Extract the (x, y) coordinate from the center of the cell holding the provided text.  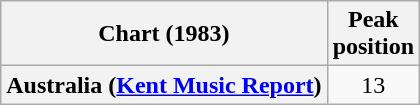
Chart (1983) (164, 34)
Australia (Kent Music Report) (164, 85)
Peakposition (373, 34)
13 (373, 85)
